Search for the cell housing the specified text and yield its (x, y) center coordinate. 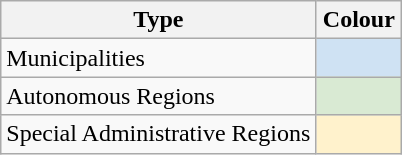
Special Administrative Regions (158, 134)
Autonomous Regions (158, 96)
Colour (359, 20)
Type (158, 20)
Municipalities (158, 58)
